Return the (x, y) coordinate for the center point of the cell that contains the specified text.  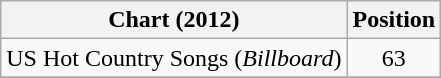
Chart (2012) (174, 20)
US Hot Country Songs (Billboard) (174, 58)
Position (394, 20)
63 (394, 58)
